For the text-containing cell, return its midpoint in [x, y] coordinate format. 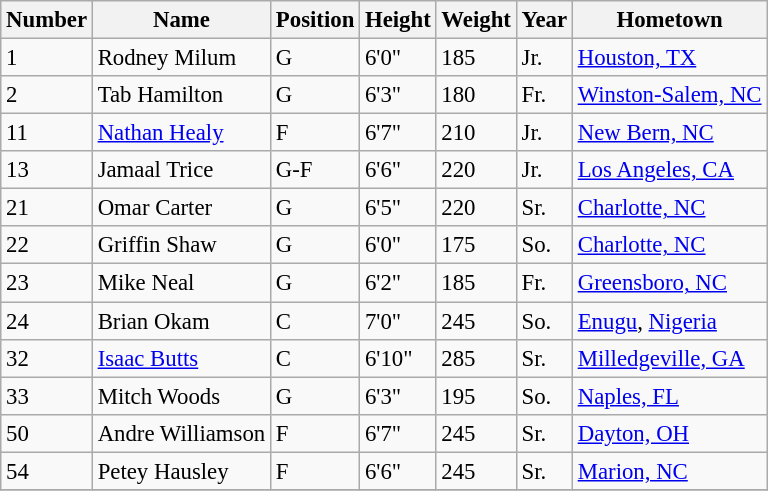
1 [47, 58]
Enugu, Nigeria [669, 321]
22 [47, 245]
Tab Hamilton [181, 95]
Nathan Healy [181, 133]
Milledgeville, GA [669, 358]
Andre Williamson [181, 433]
Winston-Salem, NC [669, 95]
G-F [316, 170]
Naples, FL [669, 396]
6'10" [398, 358]
New Bern, NC [669, 133]
Greensboro, NC [669, 283]
Brian Okam [181, 321]
Weight [476, 20]
Year [544, 20]
285 [476, 358]
24 [47, 321]
175 [476, 245]
Griffin Shaw [181, 245]
Height [398, 20]
33 [47, 396]
Dayton, OH [669, 433]
2 [47, 95]
Rodney Milum [181, 58]
Position [316, 20]
Los Angeles, CA [669, 170]
23 [47, 283]
Petey Hausley [181, 471]
7'0" [398, 321]
32 [47, 358]
Marion, NC [669, 471]
180 [476, 95]
210 [476, 133]
Mitch Woods [181, 396]
6'2" [398, 283]
Isaac Butts [181, 358]
Name [181, 20]
50 [47, 433]
Hometown [669, 20]
Mike Neal [181, 283]
195 [476, 396]
54 [47, 471]
Houston, TX [669, 58]
13 [47, 170]
6'5" [398, 208]
Jamaal Trice [181, 170]
Number [47, 20]
Omar Carter [181, 208]
21 [47, 208]
11 [47, 133]
